Pinpoint the cell where the given text exists, returning its [X, Y] midpoint coordinate. 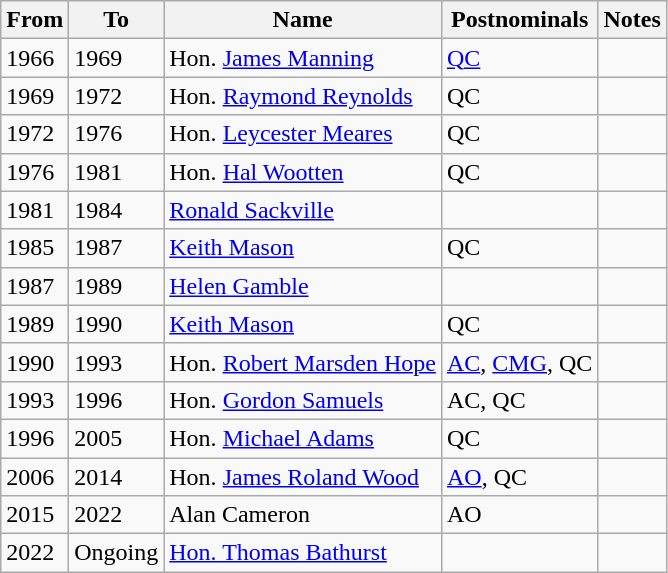
To [116, 20]
Hon. Gordon Samuels [303, 400]
AC, CMG, QC [519, 362]
Postnominals [519, 20]
Name [303, 20]
Hon. James Roland Wood [303, 477]
2005 [116, 438]
1984 [116, 210]
Notes [632, 20]
2014 [116, 477]
AO [519, 515]
Helen Gamble [303, 286]
Hon. Robert Marsden Hope [303, 362]
Hon. James Manning [303, 58]
AO, QC [519, 477]
Hon. Raymond Reynolds [303, 96]
Ronald Sackville [303, 210]
AC, QC [519, 400]
Ongoing [116, 553]
1985 [35, 248]
Hon. Leycester Meares [303, 134]
Alan Cameron [303, 515]
Hon. Michael Adams [303, 438]
2015 [35, 515]
From [35, 20]
Hon. Thomas Bathurst [303, 553]
Hon. Hal Wootten [303, 172]
2006 [35, 477]
1966 [35, 58]
